Return the (X, Y) coordinate for the center point of the cell that contains the specified text.  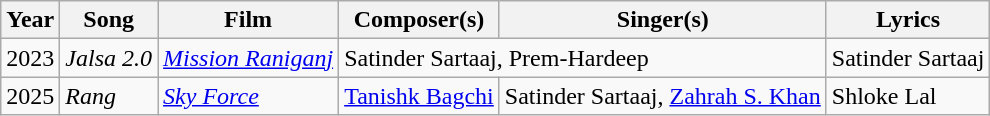
Film (248, 20)
Lyrics (908, 20)
Tanishk Bagchi (420, 96)
Singer(s) (662, 20)
2025 (30, 96)
Song (109, 20)
Mission Raniganj (248, 58)
Jalsa 2.0 (109, 58)
Sky Force (248, 96)
Satinder Sartaaj, Prem-Hardeep (583, 58)
Satinder Sartaaj, Zahrah S. Khan (662, 96)
Satinder Sartaaj (908, 58)
2023 (30, 58)
Rang (109, 96)
Composer(s) (420, 20)
Year (30, 20)
Shloke Lal (908, 96)
